Identify which cell holds the provided text, then report its (X, Y) central coordinate. 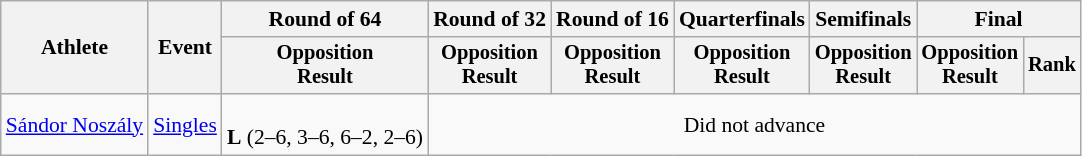
Event (185, 48)
Round of 16 (612, 19)
Sándor Noszály (74, 124)
Round of 32 (490, 19)
Athlete (74, 48)
Singles (185, 124)
Final (998, 19)
Rank (1052, 66)
Semifinals (864, 19)
Round of 64 (325, 19)
Quarterfinals (742, 19)
L (2–6, 3–6, 6–2, 2–6) (325, 124)
Did not advance (754, 124)
